Detect which cell encompasses the target text, then output its (x, y) center coordinate. 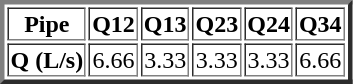
Q24 (268, 24)
Q34 (320, 24)
Q (L/s) (48, 60)
Q13 (166, 24)
Q23 (218, 24)
Q12 (114, 24)
Pipe (48, 24)
